For the text-containing cell, return its midpoint in (x, y) coordinate format. 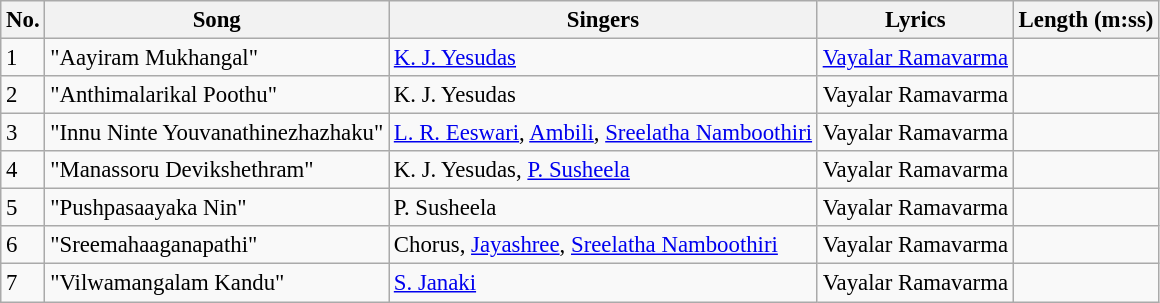
2 (23, 95)
K. J. Yesudas, P. Susheela (604, 170)
Singers (604, 20)
7 (23, 283)
"Manassoru Devikshethram" (217, 170)
Lyrics (915, 20)
"Anthimalarikal Poothu" (217, 95)
Length (m:ss) (1086, 20)
L. R. Eeswari, Ambili, Sreelatha Namboothiri (604, 133)
1 (23, 58)
"Vilwamangalam Kandu" (217, 283)
5 (23, 208)
Chorus, Jayashree, Sreelatha Namboothiri (604, 245)
4 (23, 170)
3 (23, 133)
No. (23, 20)
Song (217, 20)
S. Janaki (604, 283)
"Pushpasaayaka Nin" (217, 208)
"Sreemahaaganapathi" (217, 245)
6 (23, 245)
"Innu Ninte Youvanathinezhazhaku" (217, 133)
"Aayiram Mukhangal" (217, 58)
P. Susheela (604, 208)
